Determine the (X, Y) coordinate at the center of the cell enclosing the given text.  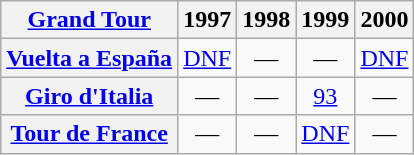
93 (326, 96)
1999 (326, 20)
1998 (266, 20)
Tour de France (90, 134)
Giro d'Italia (90, 96)
2000 (384, 20)
1997 (208, 20)
Grand Tour (90, 20)
Vuelta a España (90, 58)
